Provide the (X, Y) coordinate of the cell's center where the given text is located.  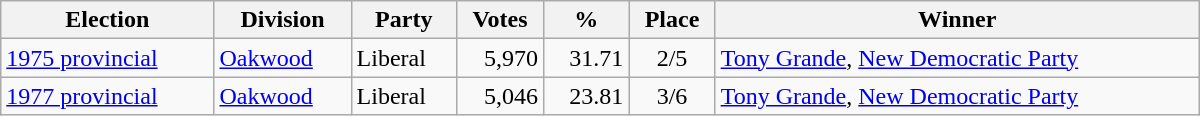
Election (108, 20)
1975 provincial (108, 58)
1977 provincial (108, 96)
Winner (957, 20)
Votes (500, 20)
2/5 (672, 58)
23.81 (586, 96)
3/6 (672, 96)
Party (404, 20)
31.71 (586, 58)
5,970 (500, 58)
5,046 (500, 96)
% (586, 20)
Division (282, 20)
Place (672, 20)
